Locate the cell with the specified text and output its [X, Y] center coordinate. 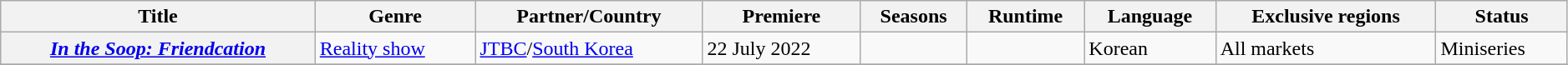
In the Soop: Friendcation [158, 48]
Seasons [914, 17]
Partner/Country [589, 17]
Premiere [782, 17]
JTBC/South Korea [589, 48]
All markets [1326, 48]
Runtime [1025, 17]
Exclusive regions [1326, 17]
22 July 2022 [782, 48]
Genre [395, 17]
Reality show [395, 48]
Language [1149, 17]
Miniseries [1502, 48]
Title [158, 17]
Status [1502, 17]
Korean [1149, 48]
